Output the (x, y) coordinate of the center of the cell containing the given text.  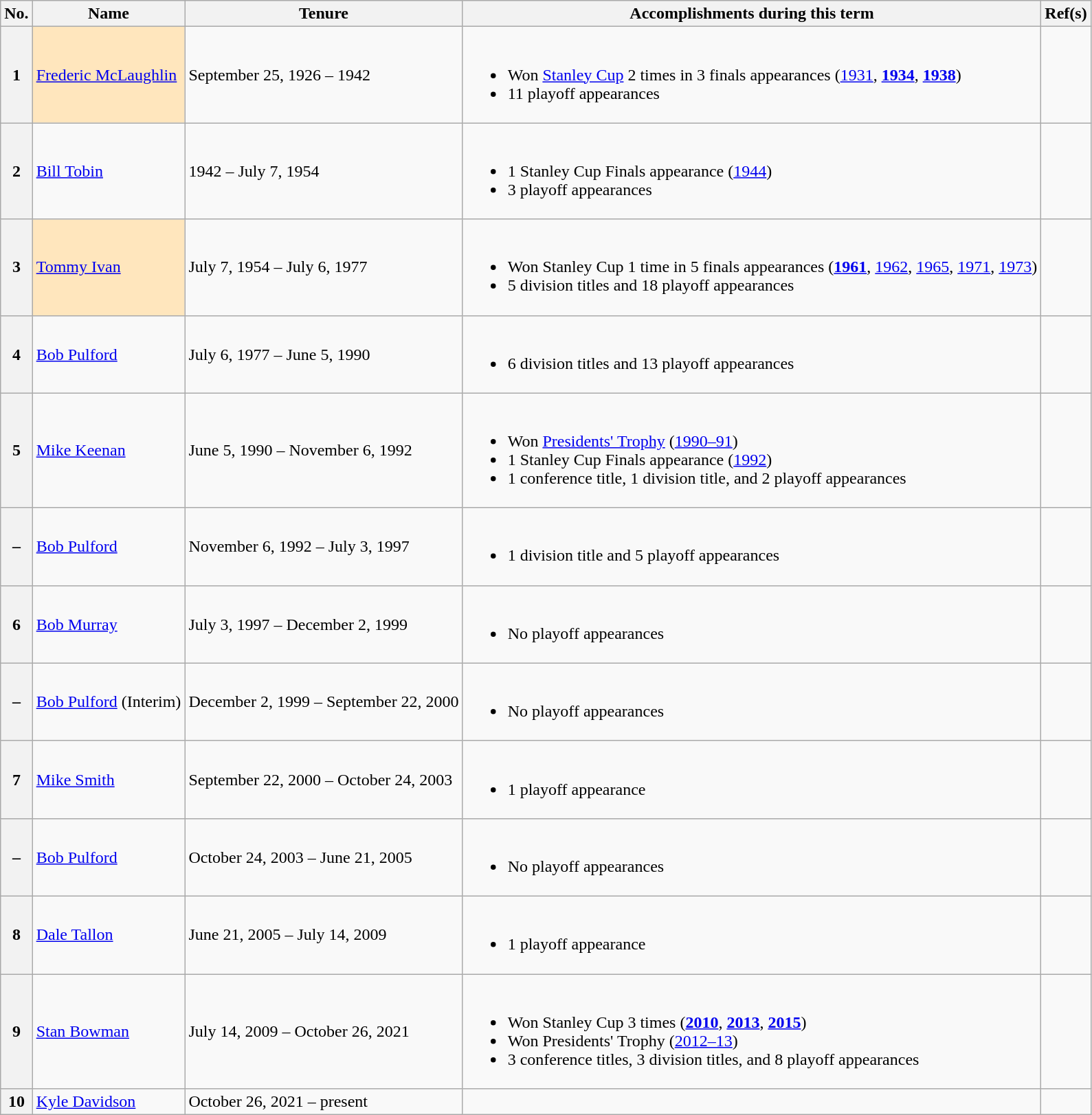
Tenure (324, 14)
July 3, 1997 – December 2, 1999 (324, 624)
October 26, 2021 – present (324, 1102)
7 (16, 779)
Mike Smith (109, 779)
2 (16, 171)
Name (109, 14)
Stan Bowman (109, 1032)
Tommy Ivan (109, 267)
Won Stanley Cup 3 times (2010, 2013, 2015)Won Presidents' Trophy (2012–13)3 conference titles, 3 division titles, and 8 playoff appearances (752, 1032)
Frederic McLaughlin (109, 75)
Kyle Davidson (109, 1102)
6 (16, 624)
November 6, 1992 – July 3, 1997 (324, 547)
Bob Pulford (Interim) (109, 702)
Won Stanley Cup 1 time in 5 finals appearances (1961, 1962, 1965, 1971, 1973)5 division titles and 18 playoff appearances (752, 267)
Bob Murray (109, 624)
Dale Tallon (109, 934)
1 division title and 5 playoff appearances (752, 547)
July 7, 1954 – July 6, 1977 (324, 267)
9 (16, 1032)
September 22, 2000 – October 24, 2003 (324, 779)
No. (16, 14)
1 (16, 75)
Ref(s) (1066, 14)
5 (16, 451)
Won Presidents' Trophy (1990–91)1 Stanley Cup Finals appearance (1992)1 conference title, 1 division title, and 2 playoff appearances (752, 451)
10 (16, 1102)
6 division titles and 13 playoff appearances (752, 354)
1 Stanley Cup Finals appearance (1944)3 playoff appearances (752, 171)
1942 – July 7, 1954 (324, 171)
4 (16, 354)
Accomplishments during this term (752, 14)
July 6, 1977 – June 5, 1990 (324, 354)
June 21, 2005 – July 14, 2009 (324, 934)
July 14, 2009 – October 26, 2021 (324, 1032)
8 (16, 934)
December 2, 1999 – September 22, 2000 (324, 702)
September 25, 1926 – 1942 (324, 75)
Bill Tobin (109, 171)
June 5, 1990 – November 6, 1992 (324, 451)
Won Stanley Cup 2 times in 3 finals appearances (1931, 1934, 1938)11 playoff appearances (752, 75)
Mike Keenan (109, 451)
October 24, 2003 – June 21, 2005 (324, 857)
3 (16, 267)
